For the text-containing cell, return its midpoint in (X, Y) coordinate format. 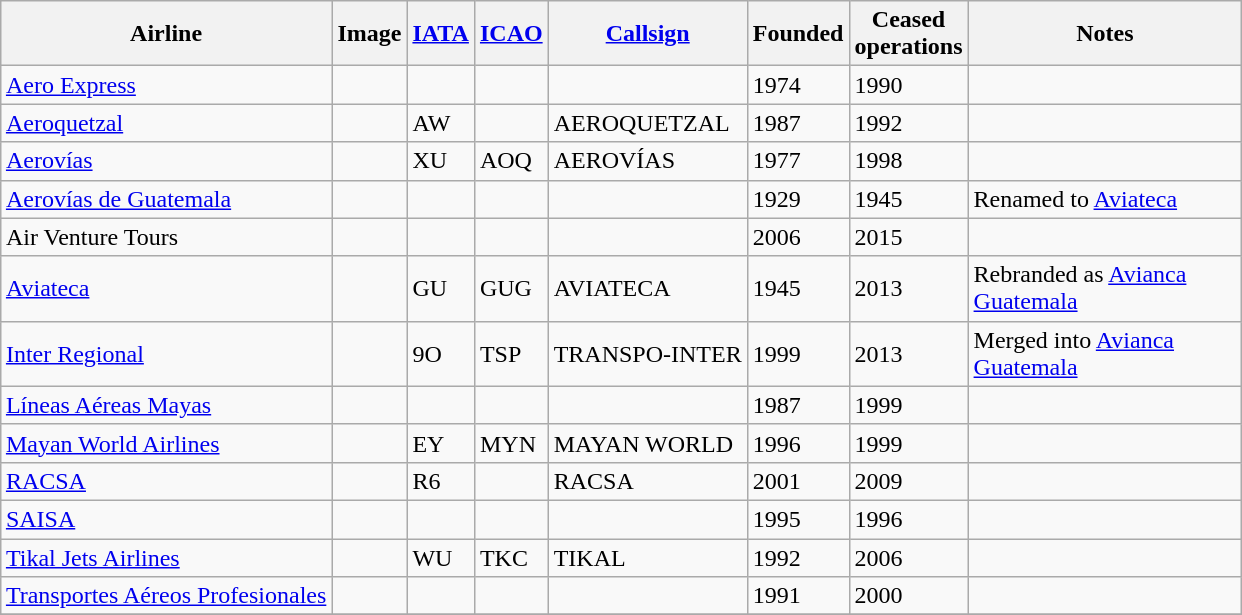
2015 (908, 237)
2001 (798, 481)
Renamed to Aviateca (1105, 199)
Rebranded as Avianca Guatemala (1105, 288)
9O (441, 354)
Aeroquetzal (166, 123)
GUG (511, 288)
AEROVÍAS (648, 161)
ICAO (511, 34)
Merged into Avianca Guatemala (1105, 354)
Mayan World Airlines (166, 443)
Image (370, 34)
Airline (166, 34)
EY (441, 443)
GU (441, 288)
TRANSPO-INTER (648, 354)
TKC (511, 557)
2009 (908, 481)
TSP (511, 354)
Aviateca (166, 288)
Inter Regional (166, 354)
R6 (441, 481)
Transportes Aéreos Profesionales (166, 596)
Callsign (648, 34)
2000 (908, 596)
MAYAN WORLD (648, 443)
1990 (908, 85)
1974 (798, 85)
AOQ (511, 161)
1998 (908, 161)
1995 (798, 519)
1991 (798, 596)
AEROQUETZAL (648, 123)
TIKAL (648, 557)
Ceasedoperations (908, 34)
WU (441, 557)
IATA (441, 34)
MYN (511, 443)
Notes (1105, 34)
1977 (798, 161)
Founded (798, 34)
Aerovías de Guatemala (166, 199)
Tikal Jets Airlines (166, 557)
Líneas Aéreas Mayas (166, 405)
XU (441, 161)
Aerovías (166, 161)
Aero Express (166, 85)
Air Venture Tours (166, 237)
1929 (798, 199)
AVIATECA (648, 288)
SAISA (166, 519)
AW (441, 123)
